Provide the [X, Y] coordinate of the cell's center where the given text is located.  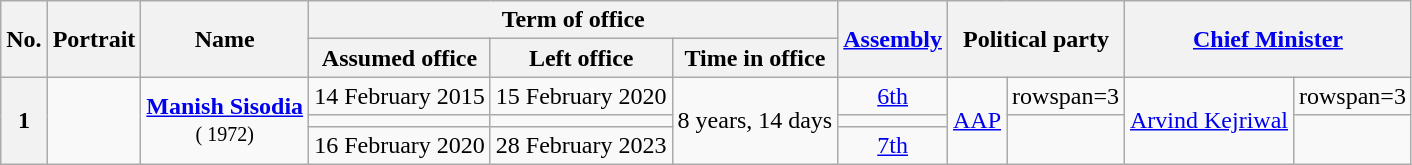
28 February 2023 [581, 145]
Left office [581, 58]
16 February 2020 [400, 145]
Assembly [893, 39]
Political party [1036, 39]
14 February 2015 [400, 96]
15 February 2020 [581, 96]
Chief Minister [1268, 39]
Arvind Kejriwal [1208, 120]
Name [225, 39]
Time in office [755, 58]
Assumed office [400, 58]
AAP [976, 120]
No. [24, 39]
6th [893, 96]
Portrait [94, 39]
7th [893, 145]
Term of office [574, 20]
1 [24, 120]
Manish Sisodia( 1972) [225, 120]
8 years, 14 days [755, 120]
